Find where the given text appears and provide that cell's center as (X, Y) coordinate. 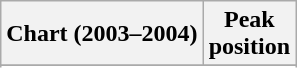
Peakposition (249, 34)
Chart (2003–2004) (102, 34)
